Identify which cell holds the provided text, then report its (X, Y) central coordinate. 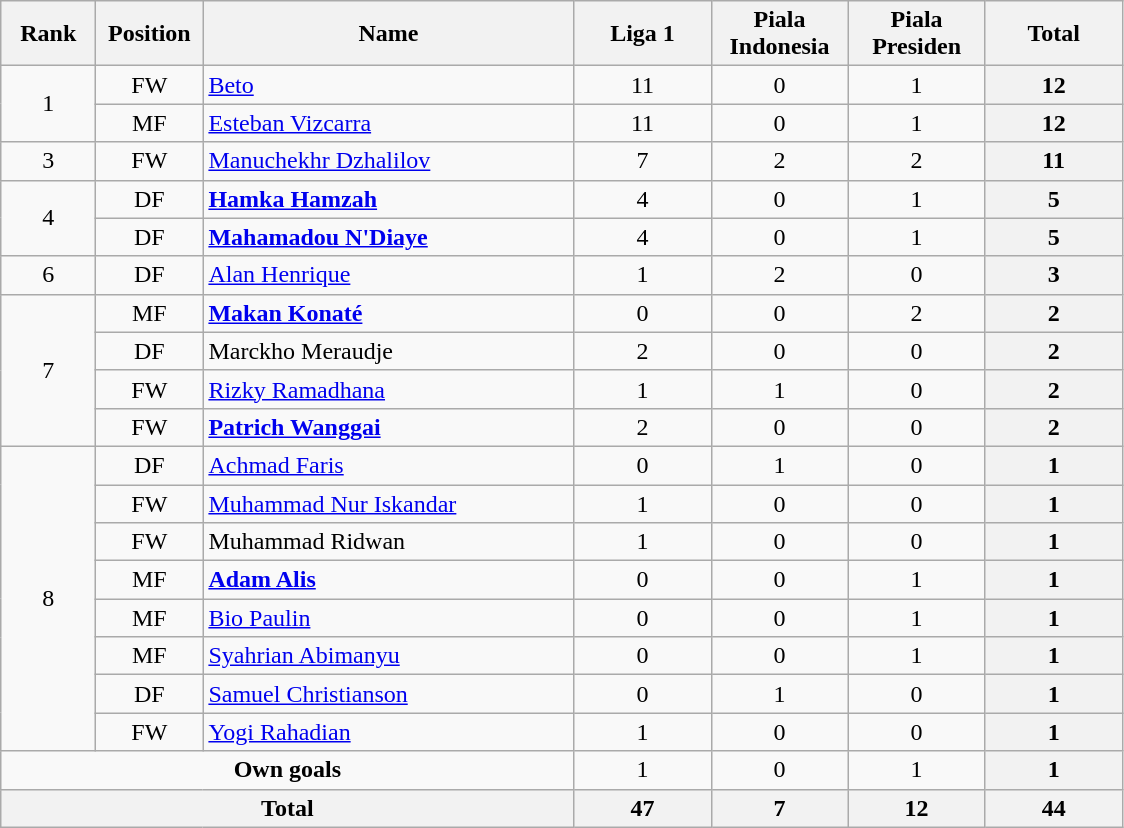
47 (642, 808)
Hamka Hamzah (388, 199)
Muhammad Ridwan (388, 542)
Adam Alis (388, 580)
44 (1054, 808)
Rizky Ramadhana (388, 389)
Makan Konaté (388, 313)
Position (150, 34)
Liga 1 (642, 34)
Yogi Rahadian (388, 732)
Manuchekhr Dzhalilov (388, 161)
Achmad Faris (388, 465)
Beto (388, 85)
Rank (48, 34)
Mahamadou N'Diaye (388, 237)
Marckho Meraudje (388, 351)
Samuel Christianson (388, 694)
Esteban Vizcarra (388, 123)
Syahrian Abimanyu (388, 656)
Bio Paulin (388, 618)
Alan Henrique (388, 275)
Name (388, 34)
Own goals (288, 770)
6 (48, 275)
Piala Indonesia (780, 34)
8 (48, 598)
Muhammad Nur Iskandar (388, 503)
Patrich Wanggai (388, 427)
Piala Presiden (916, 34)
